Provide the (x, y) coordinate of the cell's center where the given text is located.  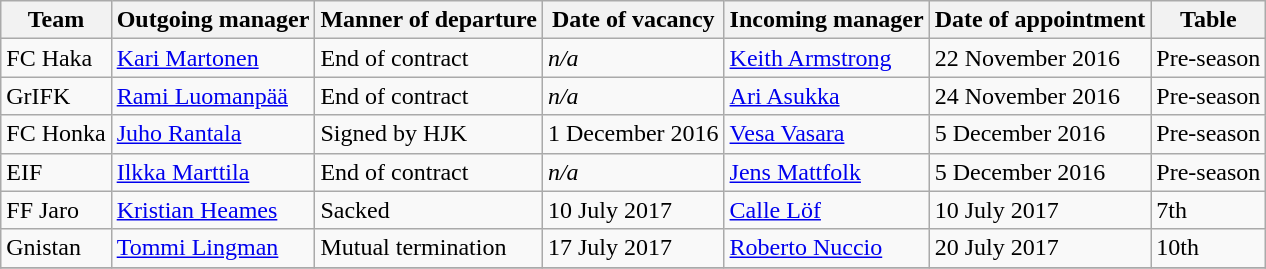
FC Haka (56, 58)
Date of appointment (1040, 20)
Ilkka Marttila (213, 172)
22 November 2016 (1040, 58)
Manner of departure (428, 20)
Roberto Nuccio (826, 248)
Team (56, 20)
20 July 2017 (1040, 248)
Incoming manager (826, 20)
10th (1208, 248)
Gnistan (56, 248)
Tommi Lingman (213, 248)
Kristian Heames (213, 210)
Kari Martonen (213, 58)
7th (1208, 210)
Sacked (428, 210)
17 July 2017 (633, 248)
Juho Rantala (213, 134)
Table (1208, 20)
Date of vacancy (633, 20)
EIF (56, 172)
Outgoing manager (213, 20)
FF Jaro (56, 210)
GrIFK (56, 96)
Calle Löf (826, 210)
Jens Mattfolk (826, 172)
24 November 2016 (1040, 96)
Mutual termination (428, 248)
Keith Armstrong (826, 58)
Signed by HJK (428, 134)
Ari Asukka (826, 96)
FC Honka (56, 134)
Rami Luomanpää (213, 96)
1 December 2016 (633, 134)
Vesa Vasara (826, 134)
